Determine the [X, Y] coordinate at the center of the cell enclosing the given text.  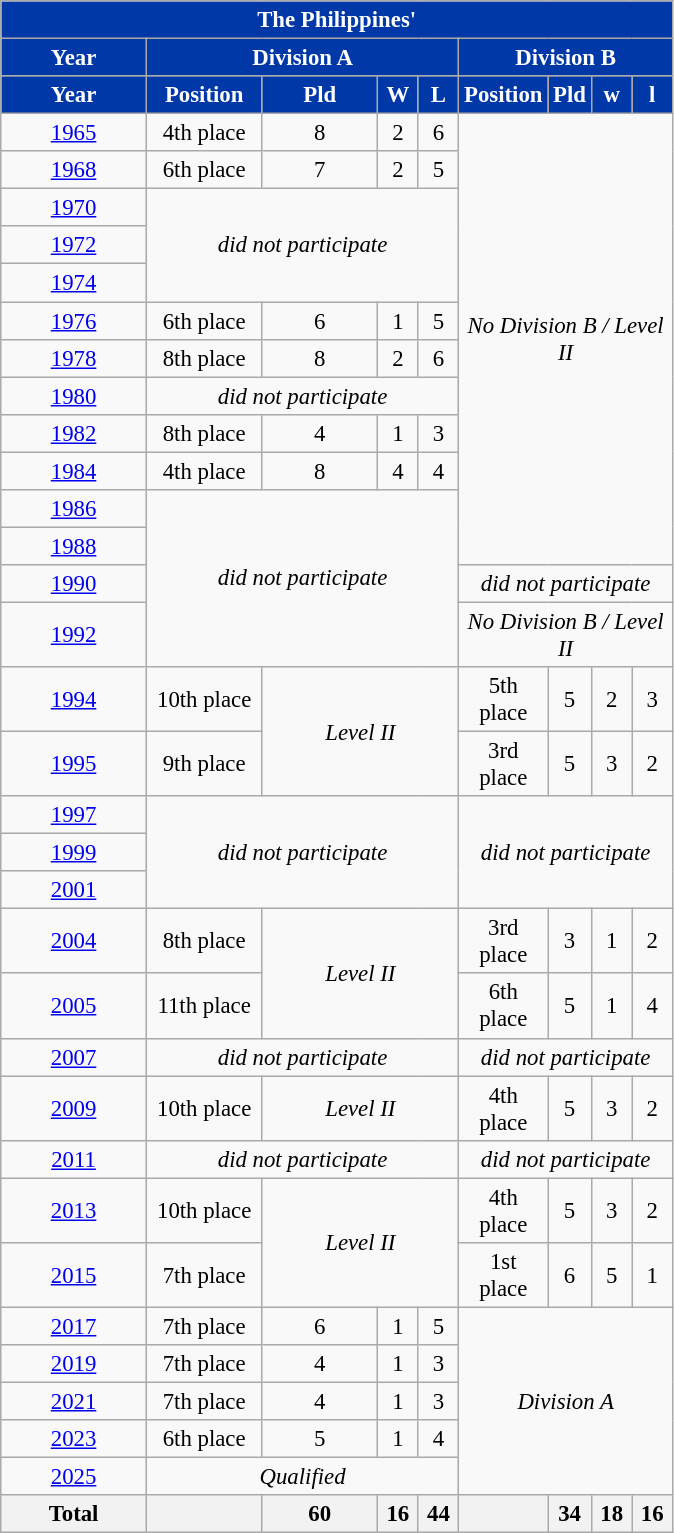
2001 [74, 890]
1984 [74, 471]
1994 [74, 700]
L [438, 95]
1999 [74, 853]
1986 [74, 509]
2025 [74, 1477]
The Philippines' [337, 20]
Division B [566, 58]
2021 [74, 1401]
34 [570, 1514]
2011 [74, 1159]
2019 [74, 1364]
1965 [74, 133]
1988 [74, 546]
18 [612, 1514]
2017 [74, 1326]
Total [74, 1514]
1970 [74, 208]
1972 [74, 245]
2023 [74, 1439]
W [398, 95]
7 [320, 170]
2009 [74, 1108]
1982 [74, 433]
11th place [204, 1006]
44 [438, 1514]
1st place [504, 1276]
w [612, 95]
2013 [74, 1210]
1976 [74, 321]
1980 [74, 396]
1995 [74, 764]
1997 [74, 815]
60 [320, 1514]
1992 [74, 634]
9th place [204, 764]
1974 [74, 283]
2005 [74, 1006]
2015 [74, 1276]
1968 [74, 170]
1990 [74, 584]
5th place [504, 700]
Qualified [302, 1477]
1978 [74, 358]
l [652, 95]
2007 [74, 1057]
2004 [74, 942]
